From the cell containing the given text, extract its center point as [x, y] coordinate. 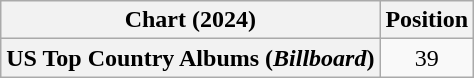
39 [427, 58]
Chart (2024) [190, 20]
US Top Country Albums (Billboard) [190, 58]
Position [427, 20]
